Pinpoint the cell where the given text exists, returning its (X, Y) midpoint coordinate. 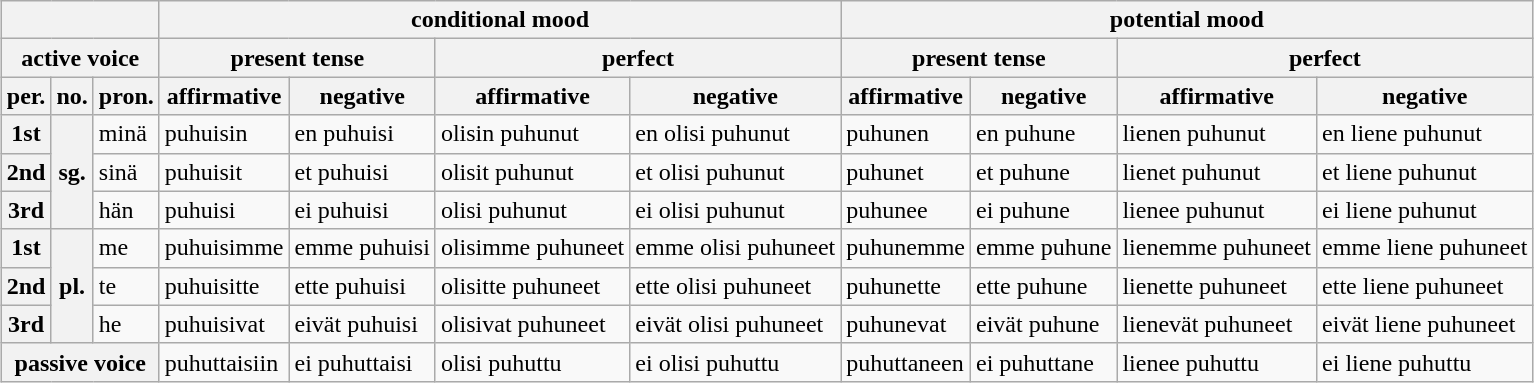
emme liene puhuneet (1425, 248)
puhunemme (906, 248)
et puhune (1044, 172)
et liene puhunut (1425, 172)
puhuisimme (224, 248)
ei puhune (1044, 210)
puhunet (906, 172)
ette puhuisi (362, 286)
he (126, 324)
ei olisi puhunut (736, 210)
emme olisi puhuneet (736, 248)
puhunette (906, 286)
olisimme puhuneet (532, 248)
ei puhuisi (362, 210)
puhuisit (224, 172)
pl. (72, 286)
et olisi puhunut (736, 172)
ei puhuttaisi (362, 362)
pron. (126, 96)
puhuttaisiin (224, 362)
active voice (80, 58)
olisi puhunut (532, 210)
passive voice (80, 362)
lienevät puhuneet (1217, 324)
potential mood (1187, 20)
eivät liene puhuneet (1425, 324)
eivät olisi puhuneet (736, 324)
puhunee (906, 210)
olisin puhunut (532, 134)
ei puhuttane (1044, 362)
en puhuisi (362, 134)
et puhuisi (362, 172)
en olisi puhunut (736, 134)
puhuisin (224, 134)
olisi puhuttu (532, 362)
en puhune (1044, 134)
eivät puhune (1044, 324)
puhunevat (906, 324)
puhuisi (224, 210)
olisivat puhuneet (532, 324)
olisit puhunut (532, 172)
lienette puhuneet (1217, 286)
lienet puhunut (1217, 172)
sg. (72, 172)
ei olisi puhuttu (736, 362)
emme puhune (1044, 248)
me (126, 248)
en liene puhunut (1425, 134)
lienen puhunut (1217, 134)
lienee puhunut (1217, 210)
minä (126, 134)
eivät puhuisi (362, 324)
puhuttaneen (906, 362)
ei liene puhuttu (1425, 362)
ei liene puhunut (1425, 210)
lienemme puhuneet (1217, 248)
per. (26, 96)
sinä (126, 172)
olisitte puhuneet (532, 286)
puhuisitte (224, 286)
puhuisivat (224, 324)
emme puhuisi (362, 248)
puhunen (906, 134)
ette olisi puhuneet (736, 286)
lienee puhuttu (1217, 362)
conditional mood (500, 20)
hän (126, 210)
no. (72, 96)
ette liene puhuneet (1425, 286)
ette puhune (1044, 286)
te (126, 286)
